Determine the [x, y] coordinate at the center of the cell enclosing the given text.  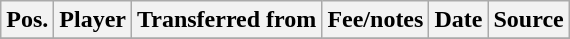
Pos. [28, 20]
Transferred from [227, 20]
Fee/notes [376, 20]
Date [458, 20]
Player [93, 20]
Source [528, 20]
